Determine the (x, y) coordinate at the center of the cell enclosing the given text.  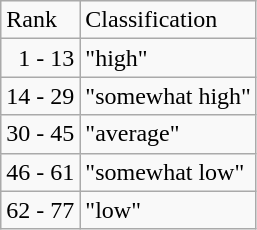
46 - 61 (40, 172)
1 - 13 (40, 58)
Rank (40, 20)
Classification (168, 20)
"average" (168, 134)
"low" (168, 210)
"somewhat low" (168, 172)
30 - 45 (40, 134)
62 - 77 (40, 210)
"high" (168, 58)
"somewhat high" (168, 96)
14 - 29 (40, 96)
